Capture the cell that displays the provided text and extract its (x, y) central coordinate. 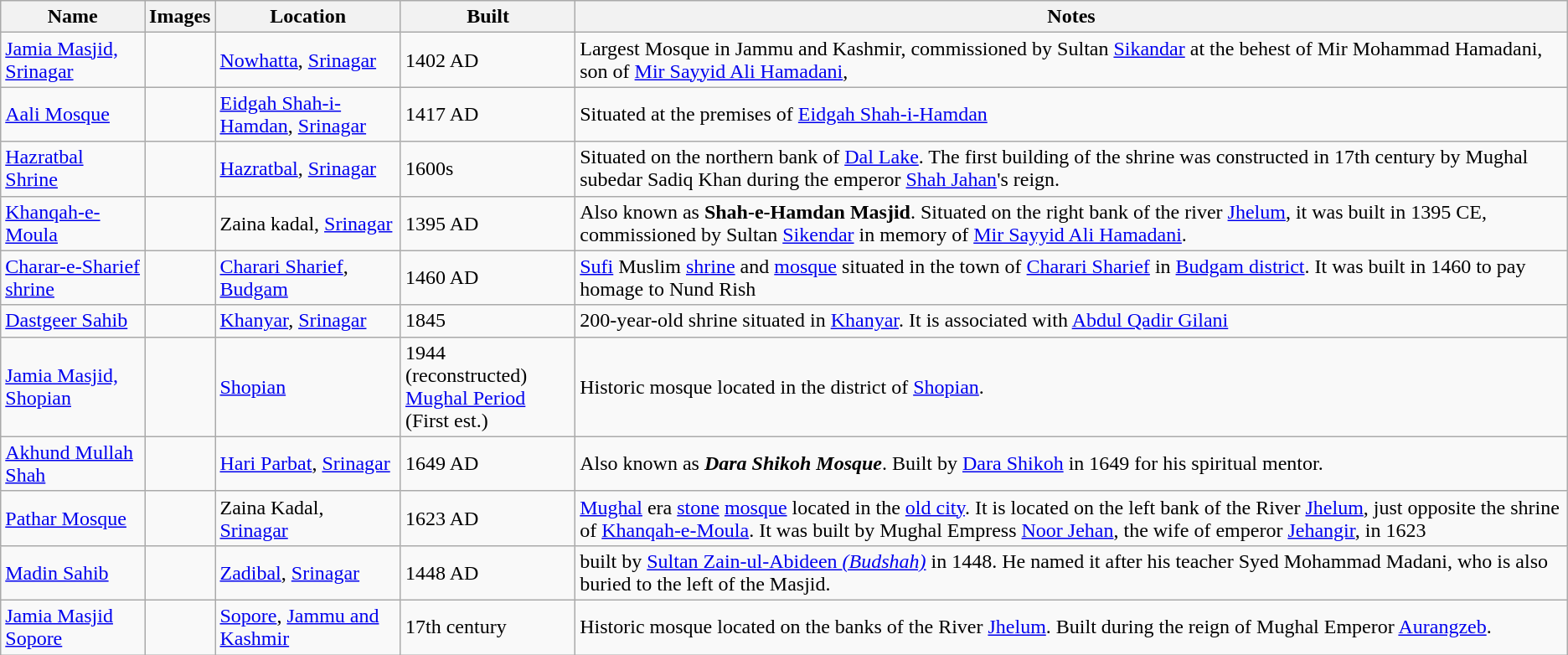
Jamia Masjid Sopore (73, 627)
17th century (487, 627)
Jamia Masjid, Shopian (73, 387)
Location (308, 17)
1448 AD (487, 573)
1460 AD (487, 278)
Name (73, 17)
Shopian (308, 387)
Historic mosque located on the banks of the River Jhelum. Built during the reign of Mughal Emperor Aurangzeb. (1072, 627)
Images (180, 17)
Largest Mosque in Jammu and Kashmir, commissioned by Sultan Sikandar at the behest of Mir Mohammad Hamadani, son of Mir Sayyid Ali Hamadani, (1072, 60)
Khanyar, Srinagar (308, 321)
1417 AD (487, 114)
Situated at the premises of Eidgah Shah-i-Hamdan (1072, 114)
Dastgeer Sahib (73, 321)
1845 (487, 321)
Zaina Kadal, Srinagar (308, 518)
Historic mosque located in the district of Shopian. (1072, 387)
Eidgah Shah-i-Hamdan, Srinagar (308, 114)
Zadibal, Srinagar (308, 573)
Sufi Muslim shrine and mosque situated in the town of Charari Sharief in Budgam district. It was built in 1460 to pay homage to Nund Rish (1072, 278)
Notes (1072, 17)
Khanqah-e-Moula (73, 223)
Hari Parbat, Srinagar (308, 464)
Sopore, Jammu and Kashmir (308, 627)
Hazratbal Shrine (73, 169)
1395 AD (487, 223)
Zaina kadal, Srinagar (308, 223)
Charari Sharief, Budgam (308, 278)
Also known as Dara Shikoh Mosque. Built by Dara Shikoh in 1649 for his spiritual mentor. (1072, 464)
1649 AD (487, 464)
Charar-e-Sharief shrine (73, 278)
Built (487, 17)
1623 AD (487, 518)
1944 (reconstructed)Mughal Period (First est.) (487, 387)
Madin Sahib (73, 573)
1402 AD (487, 60)
200-year-old shrine situated in Khanyar. It is associated with Abdul Qadir Gilani (1072, 321)
Nowhatta, Srinagar (308, 60)
built by Sultan Zain-ul-Abideen (Budshah) in 1448. He named it after his teacher Syed Mohammad Madani, who is also buried to the left of the Masjid. (1072, 573)
1600s (487, 169)
Aali Mosque (73, 114)
Pathar Mosque (73, 518)
Akhund Mullah Shah (73, 464)
Hazratbal, Srinagar (308, 169)
Jamia Masjid, Srinagar (73, 60)
